Pinpoint the cell where the given text exists, returning its (X, Y) midpoint coordinate. 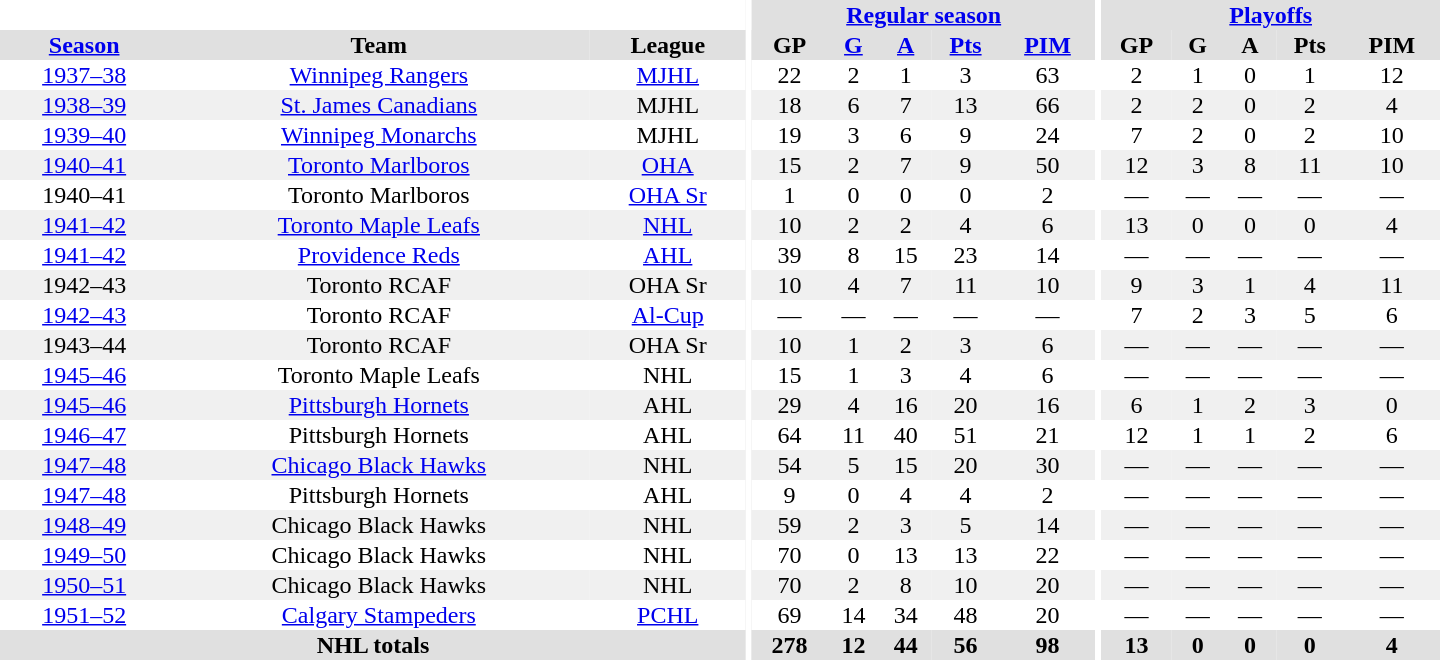
18 (790, 105)
19 (790, 135)
League (668, 45)
OHA (668, 165)
1951–52 (84, 615)
Winnipeg Rangers (378, 75)
1950–51 (84, 585)
Season (84, 45)
1949–50 (84, 555)
29 (790, 405)
54 (790, 465)
278 (790, 645)
1937–38 (84, 75)
64 (790, 435)
23 (966, 255)
Calgary Stampeders (378, 615)
66 (1047, 105)
63 (1047, 75)
PCHL (668, 615)
Providence Reds (378, 255)
1946–47 (84, 435)
98 (1047, 645)
59 (790, 525)
48 (966, 615)
50 (1047, 165)
Al-Cup (668, 315)
51 (966, 435)
40 (906, 435)
21 (1047, 435)
1938–39 (84, 105)
1943–44 (84, 345)
56 (966, 645)
Regular season (924, 15)
1948–49 (84, 525)
44 (906, 645)
39 (790, 255)
30 (1047, 465)
69 (790, 615)
NHL totals (373, 645)
Team (378, 45)
1939–40 (84, 135)
Playoffs (1270, 15)
34 (906, 615)
Winnipeg Monarchs (378, 135)
St. James Canadians (378, 105)
24 (1047, 135)
